Return the (x, y) coordinate for the center point of the cell that contains the specified text.  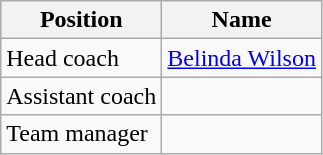
Belinda Wilson (242, 58)
Name (242, 20)
Assistant coach (82, 96)
Position (82, 20)
Team manager (82, 134)
Head coach (82, 58)
